Scan for the cell matching the given text and deliver its [X, Y] coordinate at center. 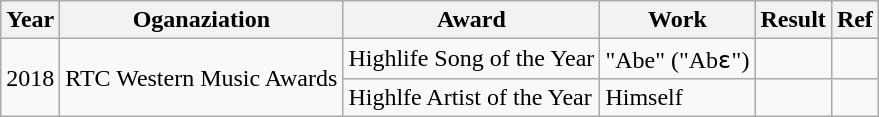
Award [472, 20]
Year [30, 20]
Result [793, 20]
2018 [30, 78]
Highlfe Artist of the Year [472, 97]
Oganaziation [202, 20]
Himself [678, 97]
RTC Western Music Awards [202, 78]
Highlife Song of the Year [472, 59]
Ref [854, 20]
"Abe" ("Abɛ") [678, 59]
Work [678, 20]
